From the cell containing the given text, extract its center point as [X, Y] coordinate. 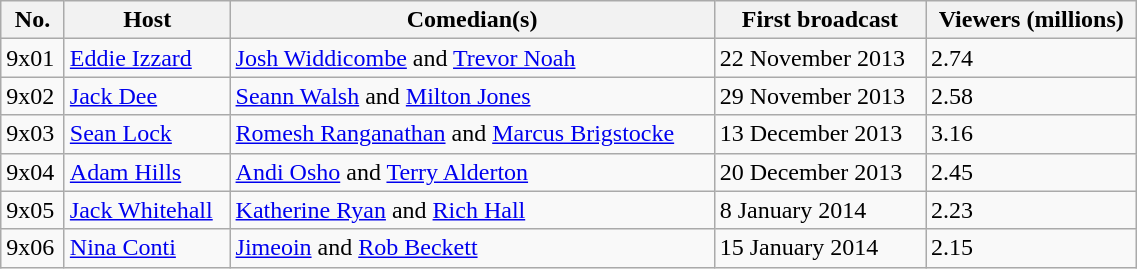
Josh Widdicombe and Trevor Noah [472, 58]
Jimeoin and Rob Beckett [472, 248]
9x06 [33, 248]
9x04 [33, 172]
3.16 [1032, 134]
Katherine Ryan and Rich Hall [472, 210]
No. [33, 20]
9x02 [33, 96]
9x01 [33, 58]
9x03 [33, 134]
Sean Lock [147, 134]
First broadcast [820, 20]
Nina Conti [147, 248]
2.23 [1032, 210]
Adam Hills [147, 172]
Andi Osho and Terry Alderton [472, 172]
13 December 2013 [820, 134]
9x05 [33, 210]
Romesh Ranganathan and Marcus Brigstocke [472, 134]
8 January 2014 [820, 210]
Host [147, 20]
Jack Whitehall [147, 210]
20 December 2013 [820, 172]
15 January 2014 [820, 248]
2.74 [1032, 58]
Seann Walsh and Milton Jones [472, 96]
2.15 [1032, 248]
Eddie Izzard [147, 58]
2.58 [1032, 96]
29 November 2013 [820, 96]
Jack Dee [147, 96]
Comedian(s) [472, 20]
2.45 [1032, 172]
Viewers (millions) [1032, 20]
22 November 2013 [820, 58]
